Pinpoint the cell where the given text exists, returning its (x, y) midpoint coordinate. 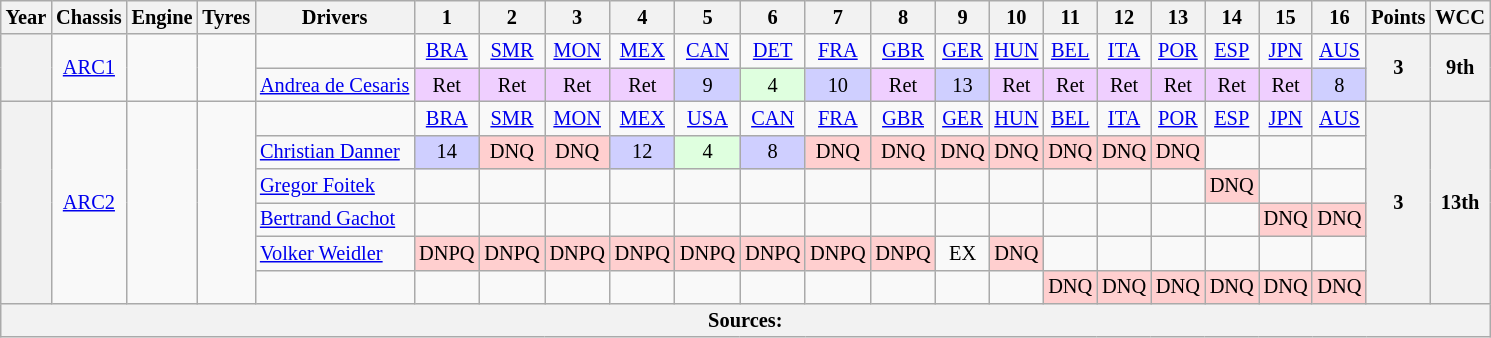
7 (838, 17)
Chassis (88, 17)
5 (708, 17)
Drivers (334, 17)
WCC (1460, 17)
ARC1 (88, 68)
EX (963, 253)
USA (708, 118)
13th (1460, 202)
Tyres (226, 17)
11 (1070, 17)
Volker Weidler (334, 253)
Christian Danner (334, 152)
15 (1286, 17)
Andrea de Cesaris (334, 85)
Bertrand Gachot (334, 219)
9th (1460, 68)
Year (26, 17)
16 (1339, 17)
Gregor Foitek (334, 186)
6 (772, 17)
1 (446, 17)
ARC2 (88, 202)
DET (772, 51)
Points (1398, 17)
2 (512, 17)
Engine (162, 17)
Sources: (746, 320)
